From the cell containing the given text, extract its center point as (x, y) coordinate. 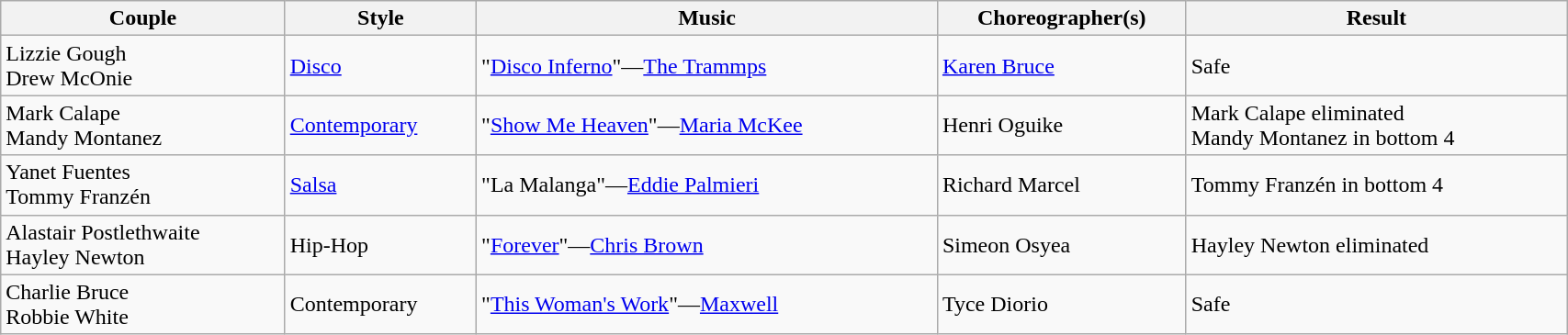
Hayley Newton eliminated (1376, 244)
"This Woman's Work"—Maxwell (707, 305)
Hip-Hop (380, 244)
"Disco Inferno"—The Trammps (707, 66)
Alastair PostlethwaiteHayley Newton (143, 244)
Choreographer(s) (1062, 18)
Music (707, 18)
Richard Marcel (1062, 185)
Mark CalapeMandy Montanez (143, 125)
"Forever"—Chris Brown (707, 244)
Karen Bruce (1062, 66)
Result (1376, 18)
Henri Oguike (1062, 125)
Style (380, 18)
"Show Me Heaven"—Maria McKee (707, 125)
Couple (143, 18)
"La Malanga"—Eddie Palmieri (707, 185)
Tyce Diorio (1062, 305)
Yanet FuentesTommy Franzén (143, 185)
Salsa (380, 185)
Charlie BruceRobbie White (143, 305)
Mark Calape eliminatedMandy Montanez in bottom 4 (1376, 125)
Lizzie GoughDrew McOnie (143, 66)
Simeon Osyea (1062, 244)
Tommy Franzén in bottom 4 (1376, 185)
Disco (380, 66)
